Pinpoint the cell where the given text exists, returning its [X, Y] midpoint coordinate. 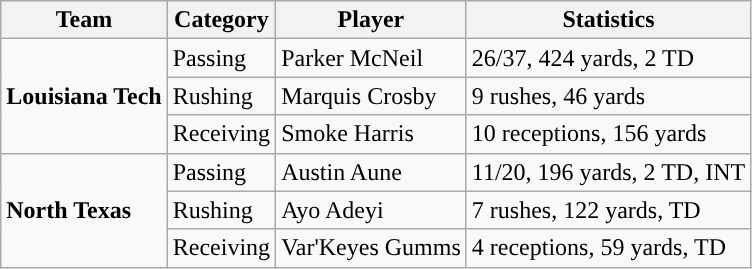
Marquis Crosby [372, 96]
Austin Aune [372, 172]
North Texas [84, 210]
10 receptions, 156 yards [608, 134]
4 receptions, 59 yards, TD [608, 248]
26/37, 424 yards, 2 TD [608, 58]
Player [372, 20]
7 rushes, 122 yards, TD [608, 210]
Statistics [608, 20]
Category [221, 20]
Ayo Adeyi [372, 210]
9 rushes, 46 yards [608, 96]
Louisiana Tech [84, 96]
Smoke Harris [372, 134]
Var'Keyes Gumms [372, 248]
Parker McNeil [372, 58]
11/20, 196 yards, 2 TD, INT [608, 172]
Team [84, 20]
